Output the (X, Y) coordinate of the center of the cell containing the given text.  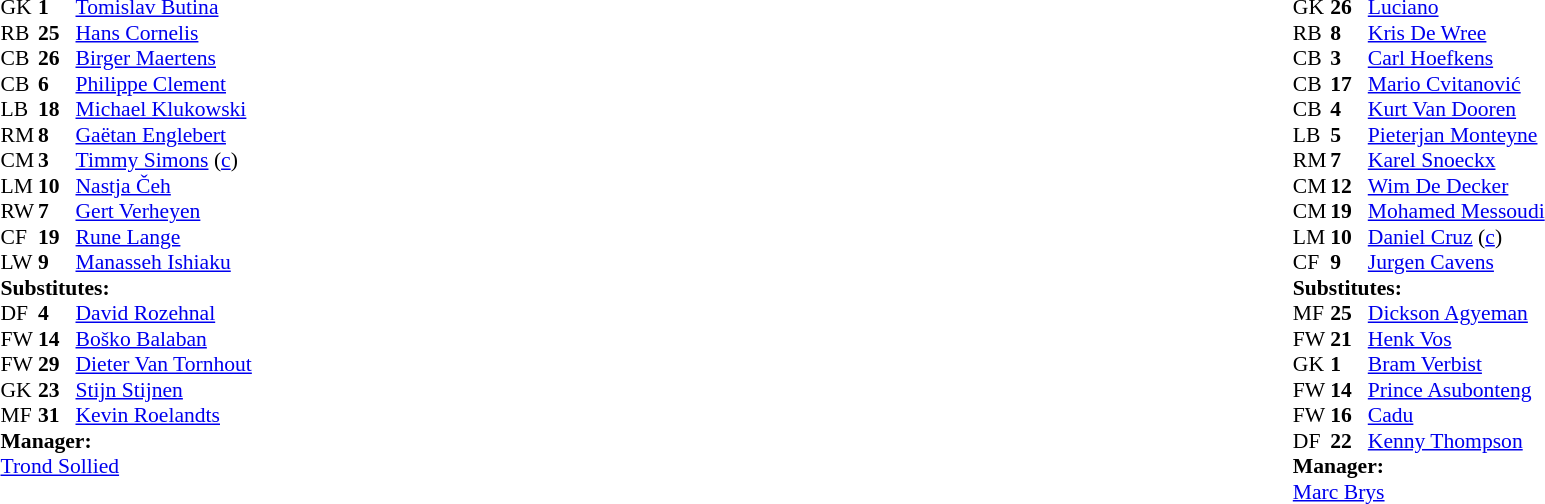
Mario Cvitanović (1456, 84)
Dieter Van Tornhout (164, 365)
Nastja Čeh (164, 186)
Wim De Decker (1456, 186)
LW (19, 263)
David Rozehnal (164, 313)
Kenny Thompson (1456, 441)
Prince Asubonteng (1456, 390)
Daniel Cruz (c) (1456, 237)
Kris De Wree (1456, 33)
Gaëtan Englebert (164, 135)
22 (1349, 441)
Karel Snoeckx (1456, 161)
Birger Maertens (164, 59)
Timmy Simons (c) (164, 161)
Cadu (1456, 415)
18 (57, 109)
31 (57, 415)
5 (1349, 135)
Philippe Clement (164, 84)
23 (57, 390)
Kurt Van Dooren (1456, 109)
Henk Vos (1456, 339)
Carl Hoefkens (1456, 59)
16 (1349, 415)
Boško Balaban (164, 339)
RW (19, 211)
29 (57, 365)
21 (1349, 339)
6 (57, 84)
Dickson Agyeman (1456, 313)
Mohamed Messoudi (1456, 211)
Stijn Stijnen (164, 390)
17 (1349, 84)
Bram Verbist (1456, 365)
Hans Cornelis (164, 33)
Gert Verheyen (164, 211)
Manasseh Ishiaku (164, 263)
Kevin Roelandts (164, 415)
Trond Sollied (126, 467)
12 (1349, 186)
Jurgen Cavens (1456, 263)
Rune Lange (164, 237)
26 (57, 59)
1 (1349, 365)
Pieterjan Monteyne (1456, 135)
Michael Klukowski (164, 109)
